Return [x, y] of the center of cell containing provided text 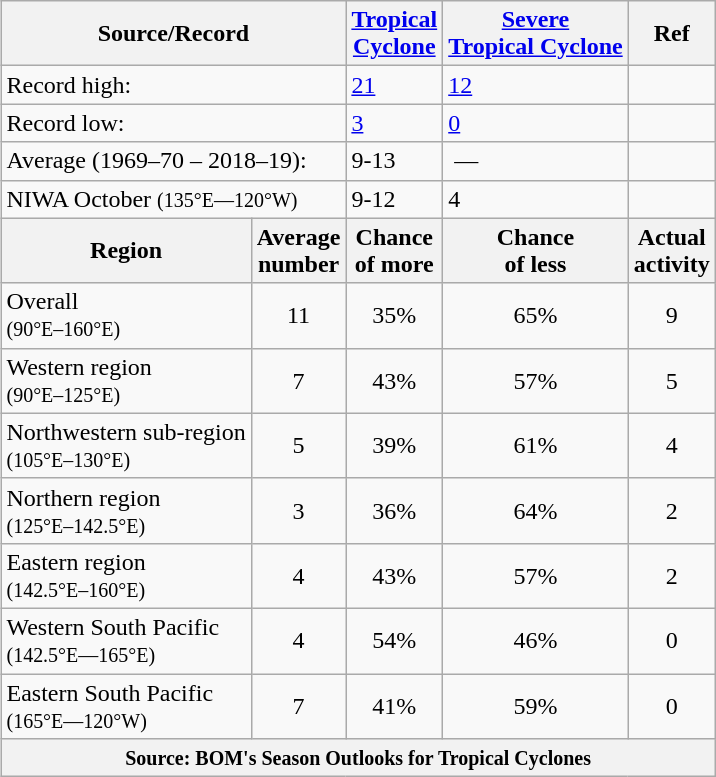
9-13 [394, 161]
9 [672, 316]
TropicalCyclone [394, 34]
Western South Pacific(142.5°E—165°E) [126, 640]
35% [394, 316]
Western region(90°E–125°E) [126, 380]
Record high: [174, 85]
SevereTropical Cyclone [536, 34]
65% [536, 316]
39% [394, 446]
36% [394, 510]
12 [536, 85]
Eastern South Pacific(165°E—120°W) [126, 706]
21 [394, 85]
54% [394, 640]
46% [536, 640]
Overall(90°E–160°E) [126, 316]
Averagenumber [298, 250]
Actualactivity [672, 250]
Chanceof more [394, 250]
Ref [672, 34]
Region [126, 250]
11 [298, 316]
Source/Record [174, 34]
9-12 [394, 199]
— [536, 161]
Chanceof less [536, 250]
59% [536, 706]
Northwestern sub-region(105°E–130°E) [126, 446]
Record low: [174, 123]
Eastern region(142.5°E–160°E) [126, 576]
Source: BOM's Season Outlooks for Tropical Cyclones [358, 758]
61% [536, 446]
41% [394, 706]
Average (1969–70 – 2018–19): [174, 161]
64% [536, 510]
Northern region(125°E–142.5°E) [126, 510]
NIWA October (135°E—120°W) [174, 199]
